From the cell containing the given text, extract its center point as (X, Y) coordinate. 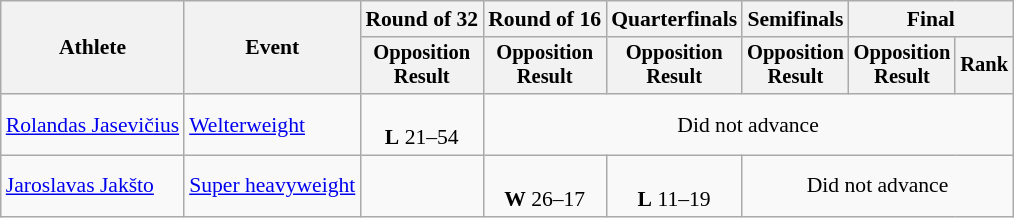
Final (931, 19)
Quarterfinals (674, 19)
Round of 32 (422, 19)
L 21–54 (422, 124)
W 26–17 (544, 186)
Semifinals (796, 19)
Welterweight (272, 124)
Event (272, 48)
Athlete (92, 48)
Rank (984, 66)
Rolandas Jasevičius (92, 124)
L 11–19 (674, 186)
Jaroslavas Jakšto (92, 186)
Super heavyweight (272, 186)
Round of 16 (544, 19)
